Detect which cell encompasses the target text, then output its [X, Y] center coordinate. 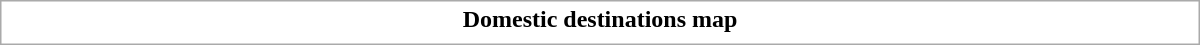
Domestic destinations map [600, 19]
